Capture the cell that displays the provided text and extract its [x, y] central coordinate. 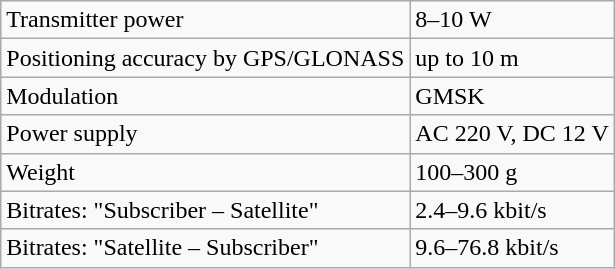
Bitrates: "Subscriber – Satellite" [206, 210]
2.4–9.6 kbit/s [512, 210]
Positioning accuracy by GPS/GLONASS [206, 58]
8–10 W [512, 20]
100–300 g [512, 172]
Modulation [206, 96]
Bitrates: "Satellite – Subscriber" [206, 248]
up to 10 m [512, 58]
Power supply [206, 134]
Transmitter power [206, 20]
9.6–76.8 kbit/s [512, 248]
Weight [206, 172]
GMSK [512, 96]
AC 220 V, DC 12 V [512, 134]
